Provide the (x, y) coordinate of the cell's center where the given text is located.  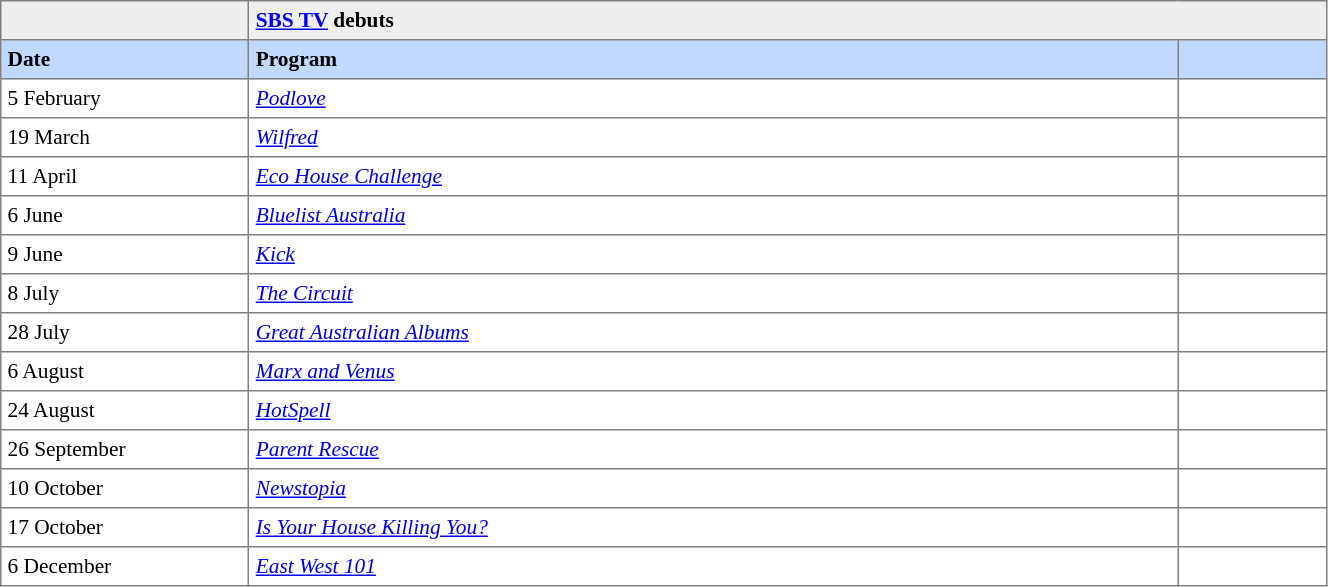
Parent Rescue (714, 450)
Marx and Venus (714, 372)
East West 101 (714, 566)
Wilfred (714, 138)
Date (125, 60)
6 December (125, 566)
SBS TV debuts (788, 20)
The Circuit (714, 294)
24 August (125, 410)
28 July (125, 332)
Program (714, 60)
11 April (125, 176)
Eco House Challenge (714, 176)
8 July (125, 294)
17 October (125, 528)
6 August (125, 372)
26 September (125, 450)
Newstopia (714, 488)
5 February (125, 98)
6 June (125, 216)
19 March (125, 138)
Is Your House Killing You? (714, 528)
Podlove (714, 98)
HotSpell (714, 410)
Kick (714, 254)
9 June (125, 254)
Great Australian Albums (714, 332)
Bluelist Australia (714, 216)
10 October (125, 488)
